Extract the [x, y] coordinate from the center of the cell holding the provided text.  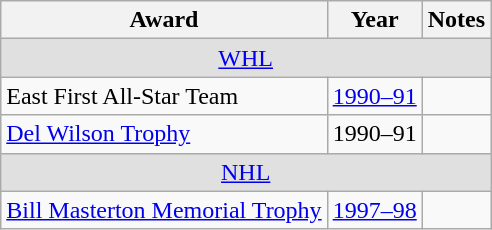
NHL [246, 172]
1997–98 [374, 210]
WHL [246, 58]
East First All-Star Team [164, 96]
Bill Masterton Memorial Trophy [164, 210]
Year [374, 20]
Award [164, 20]
Del Wilson Trophy [164, 134]
Notes [456, 20]
